Return the [X, Y] coordinate for the center point of the cell that contains the specified text.  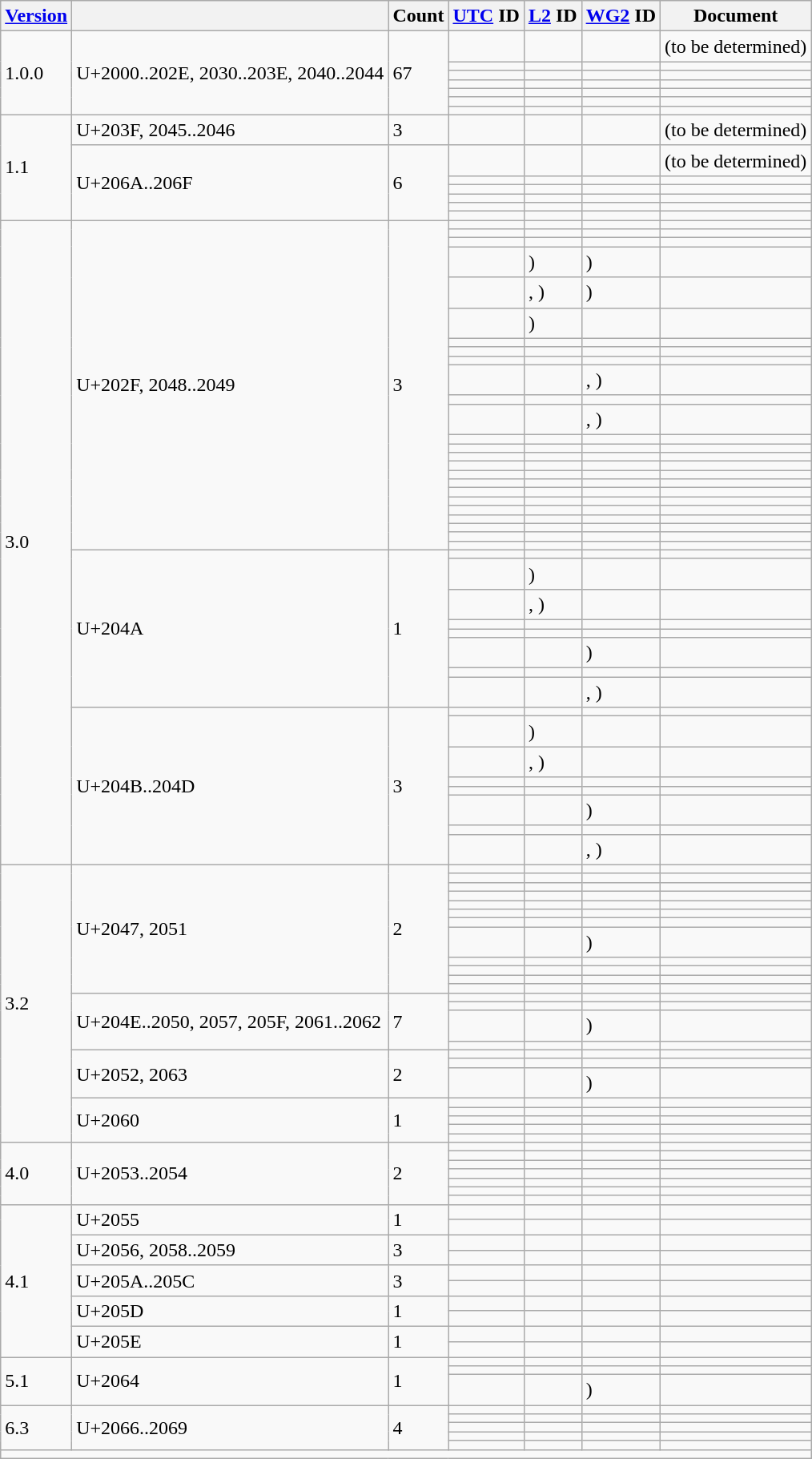
U+2064 [231, 1381]
4.1 [37, 1280]
3.2 [37, 1003]
67 [418, 73]
U+2055 [231, 1219]
7 [418, 1021]
U+205D [231, 1311]
3.0 [37, 543]
U+2056, 2058..2059 [231, 1250]
1.1 [37, 167]
U+203F, 2045..2046 [231, 130]
Document [736, 16]
U+204B..204D [231, 786]
4 [418, 1428]
6.3 [37, 1428]
U+2066..2069 [231, 1428]
UTC ID [486, 16]
U+205A..205C [231, 1280]
U+2000..202E, 2030..203E, 2040..2044 [231, 73]
U+205E [231, 1341]
U+2047, 2051 [231, 929]
5.1 [37, 1381]
Version [37, 16]
U+206A..206F [231, 183]
4.0 [37, 1173]
Count [418, 16]
U+204A [231, 628]
6 [418, 183]
U+2060 [231, 1120]
U+202F, 2048..2049 [231, 385]
L2 ID [553, 16]
U+204E..2050, 2057, 205F, 2061..2062 [231, 1021]
U+2053..2054 [231, 1173]
1.0.0 [37, 73]
WG2 ID [621, 16]
U+2052, 2063 [231, 1074]
